Search for the cell housing the specified text and yield its [x, y] center coordinate. 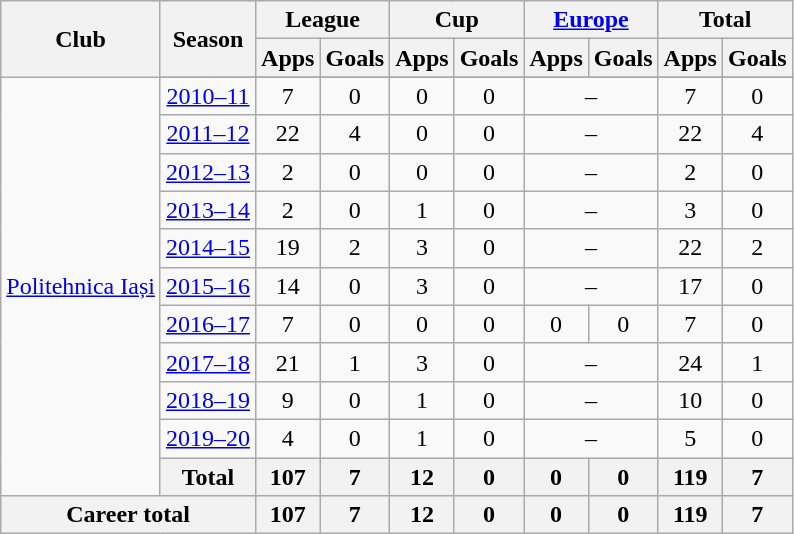
2017–18 [208, 362]
League [323, 20]
2012–13 [208, 172]
17 [690, 286]
Club [81, 39]
2013–14 [208, 210]
21 [288, 362]
24 [690, 362]
14 [288, 286]
Cup [457, 20]
9 [288, 400]
5 [690, 438]
2018–19 [208, 400]
Europe [591, 20]
2011–12 [208, 134]
Politehnica Iași [81, 286]
2015–16 [208, 286]
2016–17 [208, 324]
2010–11 [208, 96]
Season [208, 39]
10 [690, 400]
2014–15 [208, 248]
19 [288, 248]
Career total [128, 515]
2019–20 [208, 438]
